Extract the [x, y] coordinate from the center of the cell holding the provided text.  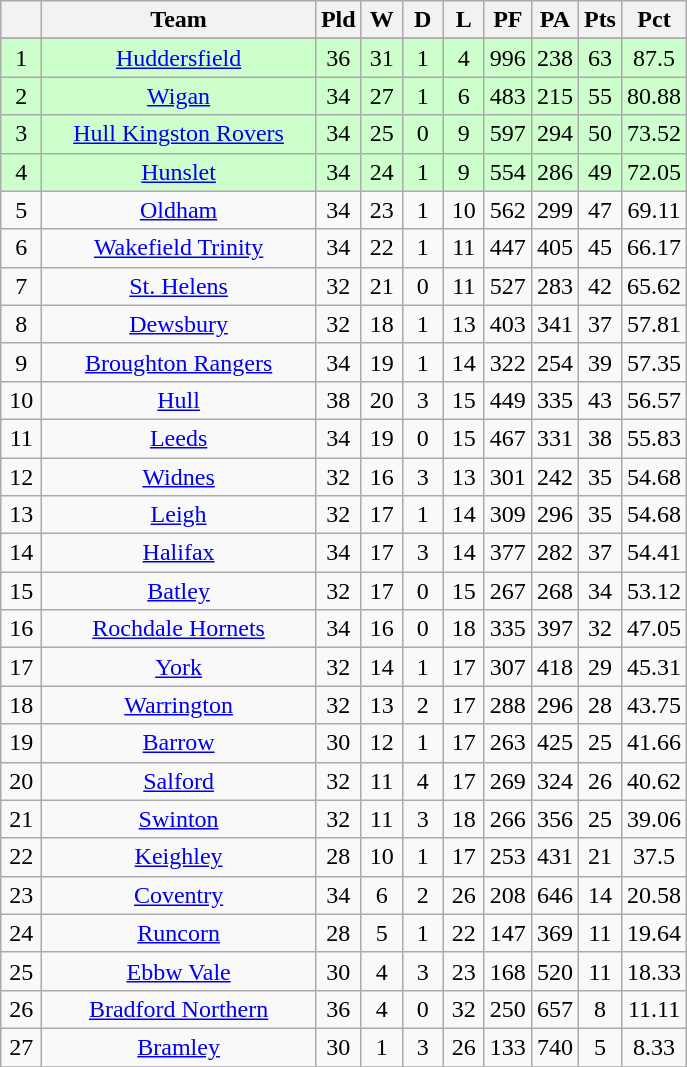
39 [600, 362]
242 [554, 477]
467 [508, 438]
Pts [600, 20]
47.05 [654, 629]
Leigh [179, 515]
208 [508, 895]
Runcorn [179, 933]
37.5 [654, 857]
Hull Kingston Rovers [179, 134]
324 [554, 781]
57.35 [654, 362]
55 [600, 96]
Ebbw Vale [179, 971]
425 [554, 743]
29 [600, 667]
42 [600, 286]
283 [554, 286]
309 [508, 515]
57.81 [654, 324]
65.62 [654, 286]
39.06 [654, 819]
Pld [338, 20]
449 [508, 400]
56.57 [654, 400]
341 [554, 324]
597 [508, 134]
133 [508, 1047]
8.33 [654, 1047]
Wakefield Trinity [179, 248]
331 [554, 438]
87.5 [654, 58]
Oldham [179, 210]
11.11 [654, 1009]
377 [508, 553]
562 [508, 210]
19.64 [654, 933]
W [382, 20]
54.41 [654, 553]
294 [554, 134]
Leeds [179, 438]
Broughton Rangers [179, 362]
646 [554, 895]
397 [554, 629]
Coventry [179, 895]
66.17 [654, 248]
Bramley [179, 1047]
Hull [179, 400]
527 [508, 286]
Salford [179, 781]
554 [508, 172]
168 [508, 971]
43 [600, 400]
20.58 [654, 895]
Dewsbury [179, 324]
69.11 [654, 210]
73.52 [654, 134]
356 [554, 819]
Wigan [179, 96]
80.88 [654, 96]
Widnes [179, 477]
Swinton [179, 819]
238 [554, 58]
431 [554, 857]
53.12 [654, 591]
L [464, 20]
Keighley [179, 857]
PA [554, 20]
369 [554, 933]
50 [600, 134]
740 [554, 1047]
418 [554, 667]
253 [508, 857]
322 [508, 362]
D [422, 20]
250 [508, 1009]
18.33 [654, 971]
286 [554, 172]
288 [508, 705]
Batley [179, 591]
40.62 [654, 781]
307 [508, 667]
45 [600, 248]
447 [508, 248]
7 [22, 286]
Halifax [179, 553]
63 [600, 58]
403 [508, 324]
Team [179, 20]
45.31 [654, 667]
405 [554, 248]
43.75 [654, 705]
47 [600, 210]
263 [508, 743]
41.66 [654, 743]
49 [600, 172]
520 [554, 971]
Huddersfield [179, 58]
PF [508, 20]
Bradford Northern [179, 1009]
55.83 [654, 438]
301 [508, 477]
Hunslet [179, 172]
299 [554, 210]
147 [508, 933]
269 [508, 781]
Barrow [179, 743]
657 [554, 1009]
267 [508, 591]
72.05 [654, 172]
Pct [654, 20]
268 [554, 591]
31 [382, 58]
254 [554, 362]
St. Helens [179, 286]
266 [508, 819]
215 [554, 96]
Warrington [179, 705]
483 [508, 96]
996 [508, 58]
York [179, 667]
Rochdale Hornets [179, 629]
282 [554, 553]
